Return (x, y) of the center of cell containing provided text 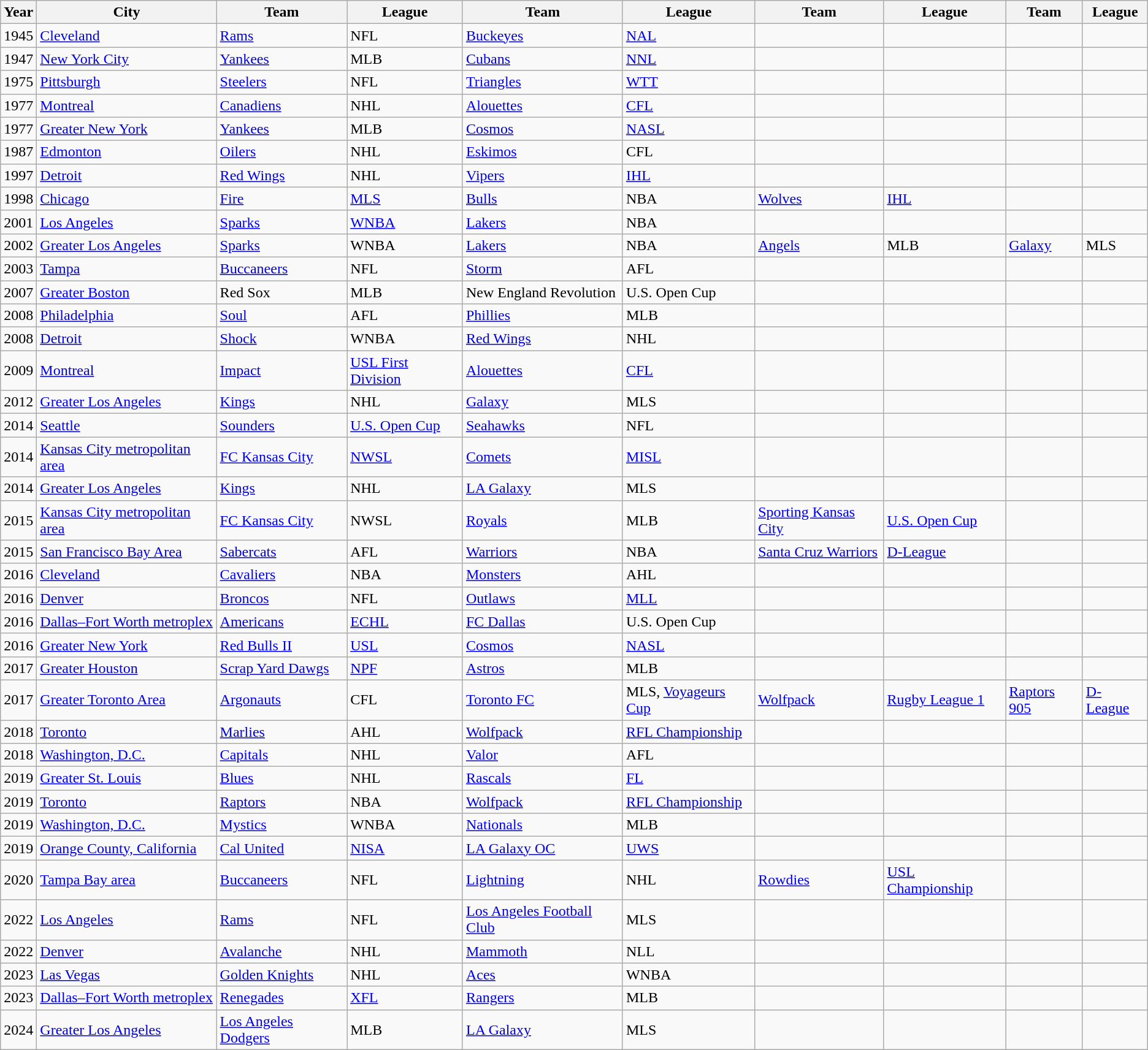
1997 (18, 175)
Greater Toronto Area (126, 700)
Raptors 905 (1044, 700)
2012 (18, 402)
Marlies (282, 731)
Blues (282, 778)
Seahawks (542, 425)
Shock (282, 339)
Storm (542, 268)
NLL (688, 951)
Americans (282, 622)
Phillies (542, 316)
Edmonton (126, 152)
1947 (18, 59)
1945 (18, 36)
1987 (18, 152)
2001 (18, 222)
2007 (18, 292)
FL (688, 778)
Eskimos (542, 152)
Nationals (542, 825)
New England Revolution (542, 292)
Aces (542, 975)
Impact (282, 370)
Cavaliers (282, 575)
Scrap Yard Dawgs (282, 668)
Sporting Kansas City (819, 520)
Toronto FC (542, 700)
Orange County, California (126, 848)
Soul (282, 316)
Oilers (282, 152)
ECHL (405, 622)
FC Dallas (542, 622)
Philadelphia (126, 316)
City (126, 12)
Tampa (126, 268)
Red Bulls II (282, 645)
2009 (18, 370)
Chicago (126, 199)
Tampa Bay area (126, 880)
Cal United (282, 848)
Capitals (282, 755)
Santa Cruz Warriors (819, 552)
Rangers (542, 998)
New York City (126, 59)
Avalanche (282, 951)
Mammoth (542, 951)
2024 (18, 1030)
USL First Division (405, 370)
Los Angeles Dodgers (282, 1030)
USL Championship (944, 880)
Fire (282, 199)
Angels (819, 245)
2003 (18, 268)
UWS (688, 848)
Broncos (282, 598)
Mystics (282, 825)
MLL (688, 598)
Buckeyes (542, 36)
Year (18, 12)
NISA (405, 848)
Rascals (542, 778)
Pittsburgh (126, 82)
Comets (542, 457)
Golden Knights (282, 975)
1998 (18, 199)
2002 (18, 245)
Renegades (282, 998)
Steelers (282, 82)
Rugby League 1 (944, 700)
Argonauts (282, 700)
Rowdies (819, 880)
Astros (542, 668)
Wolves (819, 199)
MISL (688, 457)
Greater Boston (126, 292)
Red Sox (282, 292)
Los Angeles Football Club (542, 919)
Valor (542, 755)
Outlaws (542, 598)
LA Galaxy OC (542, 848)
USL (405, 645)
Warriors (542, 552)
Monsters (542, 575)
2020 (18, 880)
Cubans (542, 59)
1975 (18, 82)
Vipers (542, 175)
San Francisco Bay Area (126, 552)
Royals (542, 520)
Triangles (542, 82)
NPF (405, 668)
Sabercats (282, 552)
Lightning (542, 880)
Greater Houston (126, 668)
Las Vegas (126, 975)
Greater St. Louis (126, 778)
WTT (688, 82)
Sounders (282, 425)
NAL (688, 36)
Bulls (542, 199)
Raptors (282, 802)
NNL (688, 59)
XFL (405, 998)
MLS, Voyageurs Cup (688, 700)
Seattle (126, 425)
Canadiens (282, 105)
